Determine the [x, y] coordinate at the center of the cell enclosing the given text.  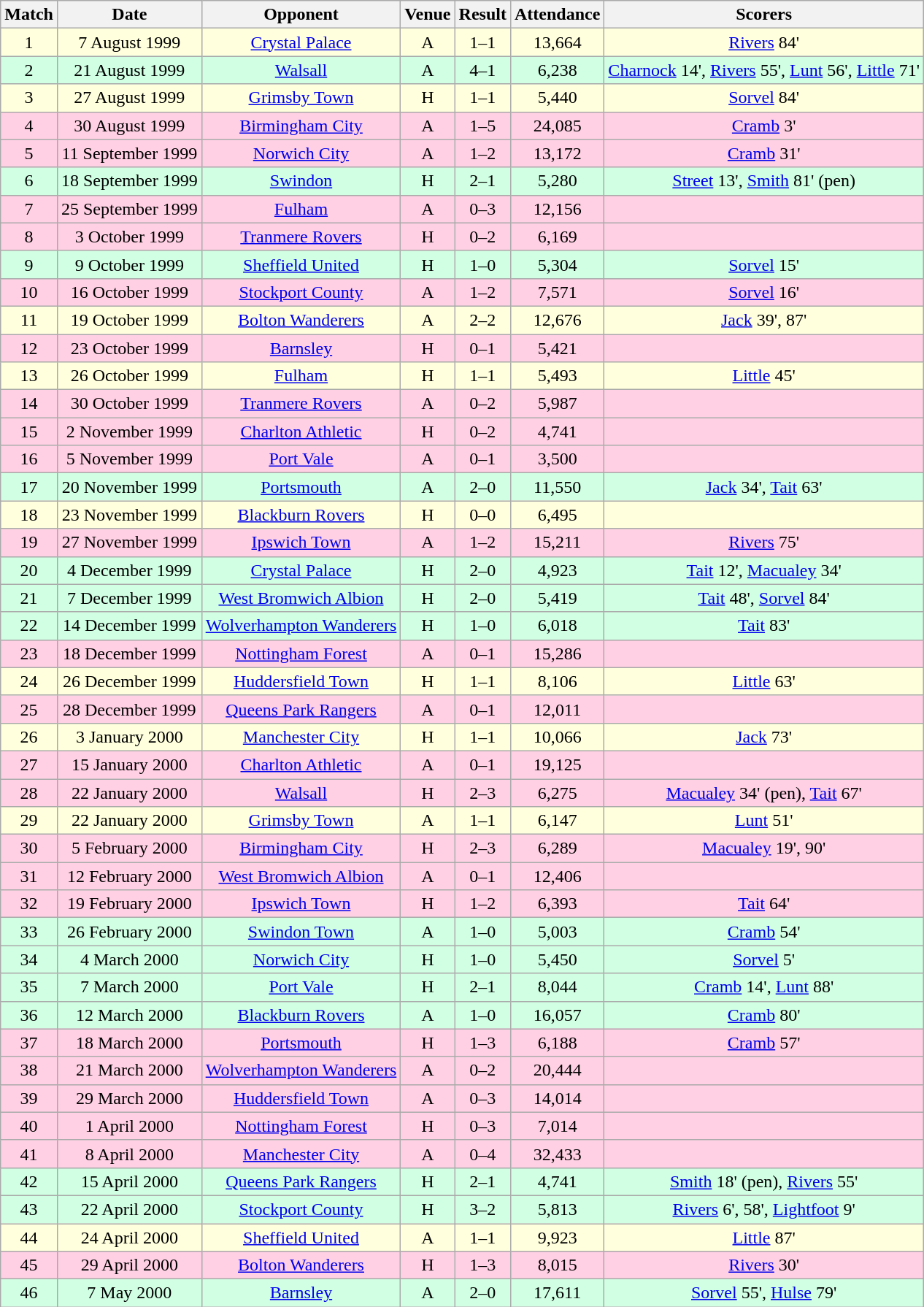
Cramb 54' [764, 932]
7 May 2000 [129, 1293]
Sorvel 55', Hulse 79' [764, 1293]
30 October 1999 [129, 404]
Little 63' [764, 681]
20 [29, 570]
36 [29, 1015]
8,015 [557, 1265]
8,106 [557, 681]
25 [29, 709]
Cramb 31' [764, 153]
6,495 [557, 515]
23 November 1999 [129, 515]
Swindon [301, 181]
13 [29, 376]
Match [29, 15]
4–1 [482, 70]
20,444 [557, 1070]
26 [29, 737]
5,493 [557, 376]
Cramb 3' [764, 126]
38 [29, 1070]
35 [29, 987]
12 [29, 348]
39 [29, 1098]
8 [29, 237]
45 [29, 1265]
Scorers [764, 15]
19,125 [557, 764]
6,238 [557, 70]
42 [29, 1181]
23 October 1999 [129, 348]
18 [29, 515]
18 September 1999 [129, 181]
24 April 2000 [129, 1238]
9 October 1999 [129, 264]
Cramb 14', Lunt 88' [764, 987]
20 November 1999 [129, 487]
19 February 2000 [129, 904]
6,289 [557, 848]
41 [29, 1154]
5 February 2000 [129, 848]
32 [29, 904]
17 [29, 487]
4 [29, 126]
29 March 2000 [129, 1098]
Cramb 57' [764, 1043]
Little 87' [764, 1238]
12,406 [557, 876]
44 [29, 1238]
Tait 48', Sorvel 84' [764, 598]
7 December 1999 [129, 598]
Charnock 14', Rivers 55', Lunt 56', Little 71' [764, 70]
Opponent [301, 15]
Rivers 6', 58', Lightfoot 9' [764, 1209]
12,011 [557, 709]
Venue [428, 15]
28 [29, 792]
9 [29, 264]
29 April 2000 [129, 1265]
7,014 [557, 1126]
46 [29, 1293]
Swindon Town [301, 932]
21 [29, 598]
30 [29, 848]
26 February 2000 [129, 932]
3,500 [557, 459]
Jack 39', 87' [764, 320]
4 December 1999 [129, 570]
Street 13', Smith 81' (pen) [764, 181]
2 [29, 70]
30 August 1999 [129, 126]
7 March 2000 [129, 987]
5,304 [557, 264]
Macualey 19', 90' [764, 848]
40 [29, 1126]
6,147 [557, 821]
Sorvel 5' [764, 959]
Sorvel 84' [764, 98]
11 September 1999 [129, 153]
7 [29, 209]
34 [29, 959]
7 August 1999 [129, 42]
4 March 2000 [129, 959]
Macualey 34' (pen), Tait 67' [764, 792]
Tait 64' [764, 904]
18 March 2000 [129, 1043]
15,286 [557, 653]
5,280 [557, 181]
16 October 1999 [129, 292]
15 January 2000 [129, 764]
5 November 1999 [129, 459]
6,275 [557, 792]
Rivers 75' [764, 543]
Rivers 30' [764, 1265]
12 March 2000 [129, 1015]
1 [29, 42]
Cramb 80' [764, 1015]
Rivers 84' [764, 42]
29 [29, 821]
28 December 1999 [129, 709]
5,450 [557, 959]
3–2 [482, 1209]
21 August 1999 [129, 70]
7,571 [557, 292]
Tait 83' [764, 626]
25 September 1999 [129, 209]
Smith 18' (pen), Rivers 55' [764, 1181]
27 August 1999 [129, 98]
23 [29, 653]
8,044 [557, 987]
8 April 2000 [129, 1154]
3 January 2000 [129, 737]
1 April 2000 [129, 1126]
9,923 [557, 1238]
33 [29, 932]
31 [29, 876]
16,057 [557, 1015]
4,923 [557, 570]
5,813 [557, 1209]
Tait 12', Macualey 34' [764, 570]
11 [29, 320]
14 December 1999 [129, 626]
19 October 1999 [129, 320]
27 November 1999 [129, 543]
43 [29, 1209]
13,172 [557, 153]
6 [29, 181]
3 October 1999 [129, 237]
22 April 2000 [129, 1209]
12 February 2000 [129, 876]
11,550 [557, 487]
13,664 [557, 42]
Sorvel 16' [764, 292]
5,003 [557, 932]
12,156 [557, 209]
5,987 [557, 404]
10 [29, 292]
22 [29, 626]
6,188 [557, 1043]
26 October 1999 [129, 376]
15 [29, 432]
12,676 [557, 320]
2 November 1999 [129, 432]
16 [29, 459]
37 [29, 1043]
15,211 [557, 543]
5,419 [557, 598]
27 [29, 764]
Lunt 51' [764, 821]
18 December 1999 [129, 653]
14 [29, 404]
Jack 73' [764, 737]
10,066 [557, 737]
6,018 [557, 626]
Little 45' [764, 376]
32,433 [557, 1154]
14,014 [557, 1098]
19 [29, 543]
5 [29, 153]
0–0 [482, 515]
1–5 [482, 126]
24 [29, 681]
5,421 [557, 348]
26 December 1999 [129, 681]
6,393 [557, 904]
21 March 2000 [129, 1070]
Sorvel 15' [764, 264]
Jack 34', Tait 63' [764, 487]
0–4 [482, 1154]
6,169 [557, 237]
15 April 2000 [129, 1181]
2–2 [482, 320]
Result [482, 15]
Date [129, 15]
5,440 [557, 98]
Attendance [557, 15]
17,611 [557, 1293]
24,085 [557, 126]
3 [29, 98]
